Determine the [x, y] coordinate at the center of the cell enclosing the given text.  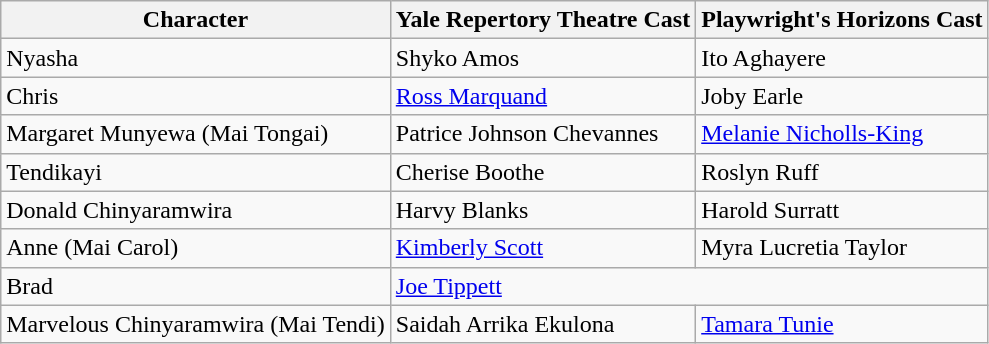
Playwright's Horizons Cast [842, 20]
Marvelous Chinyaramwira (Mai Tendi) [196, 324]
Ross Marquand [542, 96]
Joby Earle [842, 96]
Roslyn Ruff [842, 172]
Tendikayi [196, 172]
Donald Chinyaramwira [196, 210]
Anne (Mai Carol) [196, 248]
Harold Surratt [842, 210]
Yale Repertory Theatre Cast [542, 20]
Margaret Munyewa (Mai Tongai) [196, 134]
Joe Tippett [689, 286]
Ito Aghayere [842, 58]
Chris [196, 96]
Saidah Arrika Ekulona [542, 324]
Nyasha [196, 58]
Brad [196, 286]
Melanie Nicholls-King [842, 134]
Shyko Amos [542, 58]
Patrice Johnson Chevannes [542, 134]
Harvy Blanks [542, 210]
Tamara Tunie [842, 324]
Character [196, 20]
Cherise Boothe [542, 172]
Kimberly Scott [542, 248]
Myra Lucretia Taylor [842, 248]
